From the cell containing the given text, extract its center point as [X, Y] coordinate. 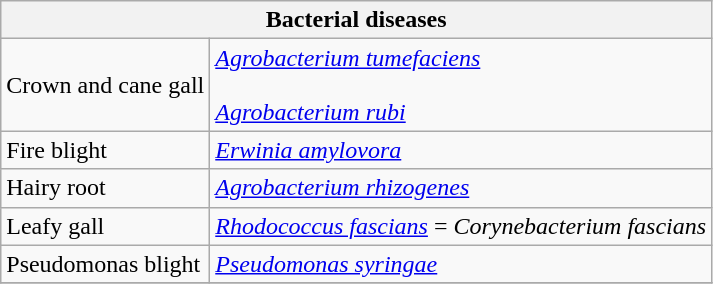
Erwinia amylovora [461, 150]
Fire blight [106, 150]
Rhodococcus fascians = Corynebacterium fascians [461, 226]
Hairy root [106, 188]
Bacterial diseases [356, 20]
Agrobacterium rhizogenes [461, 188]
Pseudomonas blight [106, 264]
Agrobacterium tumefaciensAgrobacterium rubi [461, 85]
Crown and cane gall [106, 85]
Pseudomonas syringae [461, 264]
Leafy gall [106, 226]
